Return (X, Y) of the center of cell containing provided text 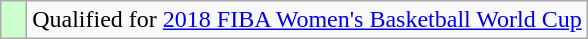
Qualified for 2018 FIBA Women's Basketball World Cup (308, 20)
